Capture the cell that displays the provided text and extract its [X, Y] central coordinate. 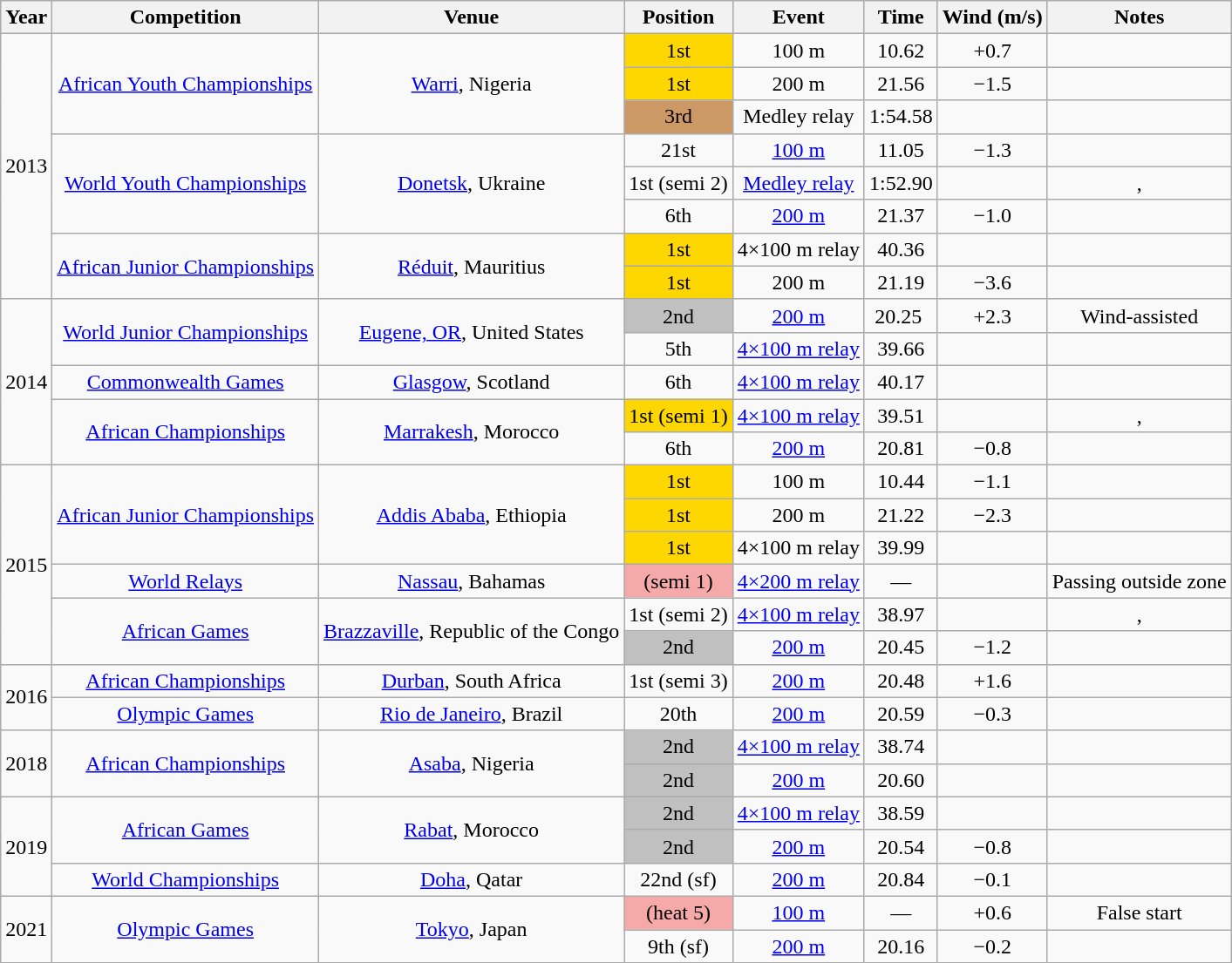
−2.3 [992, 515]
−1.3 [992, 150]
Wind (m/s) [992, 17]
21.37 [901, 216]
38.74 [901, 747]
20.16 [901, 946]
Addis Ababa, Ethiopia [472, 515]
1st (semi 1) [678, 416]
2021 [26, 929]
−1.5 [992, 84]
Brazzaville, Republic of the Congo [472, 631]
Donetsk, Ukraine [472, 183]
Passing outside zone [1139, 581]
21.56 [901, 84]
Asaba, Nigeria [472, 763]
Wind-assisted [1139, 315]
−1.0 [992, 216]
20.45 [901, 648]
2014 [26, 382]
20th [678, 714]
Notes [1139, 17]
Glasgow, Scotland [472, 382]
39.66 [901, 349]
20.81 [901, 449]
20.84 [901, 879]
21.22 [901, 515]
Eugene, OR, United States [472, 332]
World Youth Championships [186, 183]
False start [1139, 912]
2013 [26, 166]
−1.1 [992, 482]
World Relays [186, 581]
Time [901, 17]
20.54 [901, 846]
40.36 [901, 249]
10.62 [901, 51]
(semi 1) [678, 581]
2016 [26, 697]
Tokyo, Japan [472, 929]
20.48 [901, 681]
Commonwealth Games [186, 382]
Warri, Nigeria [472, 84]
21st [678, 150]
World Junior Championships [186, 332]
+0.7 [992, 51]
Rio de Janeiro, Brazil [472, 714]
−0.3 [992, 714]
20.25 [901, 315]
Marrakesh, Morocco [472, 432]
4×200 m relay [799, 581]
22nd (sf) [678, 879]
2018 [26, 763]
−3.6 [992, 282]
21.19 [901, 282]
1st (semi 3) [678, 681]
World Championships [186, 879]
Position [678, 17]
1:54.58 [901, 117]
Rabat, Morocco [472, 830]
Durban, South Africa [472, 681]
39.99 [901, 548]
9th (sf) [678, 946]
20.60 [901, 780]
−0.2 [992, 946]
+0.6 [992, 912]
39.51 [901, 416]
40.17 [901, 382]
(heat 5) [678, 912]
10.44 [901, 482]
−1.2 [992, 648]
African Youth Championships [186, 84]
+2.3 [992, 315]
Réduit, Mauritius [472, 266]
38.97 [901, 614]
38.59 [901, 813]
1:52.90 [901, 183]
Doha, Qatar [472, 879]
5th [678, 349]
2019 [26, 846]
−0.1 [992, 879]
11.05 [901, 150]
+1.6 [992, 681]
Year [26, 17]
3rd [678, 117]
Event [799, 17]
Competition [186, 17]
Nassau, Bahamas [472, 581]
20.59 [901, 714]
Venue [472, 17]
2015 [26, 565]
